Identify which cell holds the provided text, then report its (x, y) central coordinate. 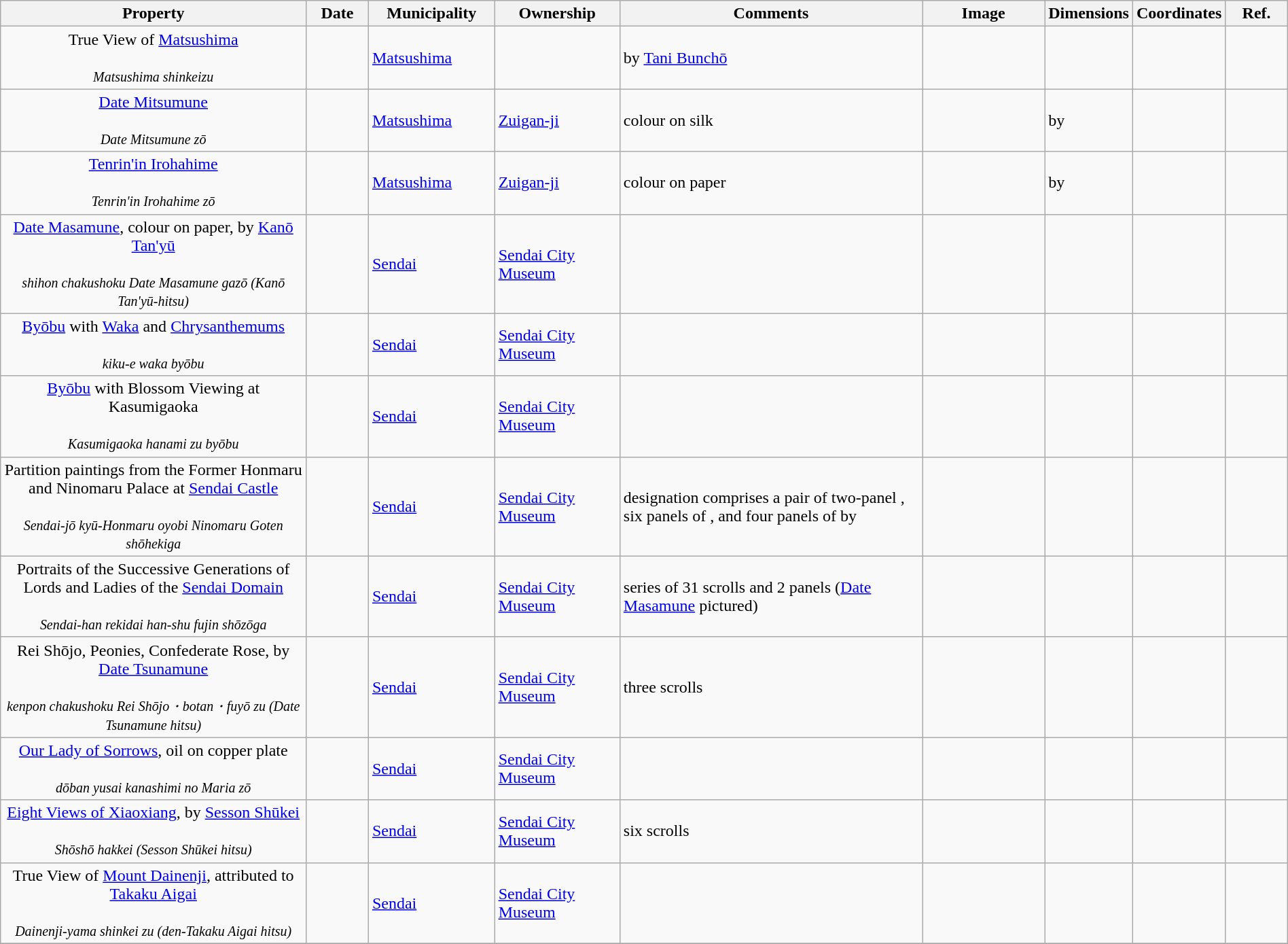
Comments (770, 14)
Ref. (1257, 14)
Rei Shōjo, Peonies, Confederate Rose, by Date Tsunamunekenpon chakushoku Rei Shōjo・botan・fuyō zu (Date Tsunamune hitsu) (154, 687)
Image (984, 14)
True View of Mount Dainenji, attributed to Takaku AigaiDainenji-yama shinkei zu (den-Takaku Aigai hitsu) (154, 903)
True View of MatsushimaMatsushima shinkeizu (154, 58)
Date MitsumuneDate Mitsumune zō (154, 120)
colour on paper (770, 183)
Date (338, 14)
three scrolls (770, 687)
Byōbu with Blossom Viewing at KasumigaokaKasumigaoka hanami zu byōbu (154, 416)
Ownership (557, 14)
Eight Views of Xiaoxiang, by Sesson ShūkeiShōshō hakkei (Sesson Shūkei hitsu) (154, 831)
Byōbu with Waka and Chrysanthemumskiku-e waka byōbu (154, 345)
Portraits of the Successive Generations of Lords and Ladies of the Sendai DomainSendai-han rekidai han-shu fujin shōzōga (154, 597)
colour on silk (770, 120)
designation comprises a pair of two-panel , six panels of , and four panels of by (770, 506)
Municipality (431, 14)
series of 31 scrolls and 2 panels (Date Masamune pictured) (770, 597)
Tenrin'in IrohahimeTenrin'in Irohahime zō (154, 183)
Property (154, 14)
by Tani Bunchō (770, 58)
six scrolls (770, 831)
Coordinates (1179, 14)
Dimensions (1089, 14)
Our Lady of Sorrows, oil on copper platedōban yusai kanashimi no Maria zō (154, 769)
Partition paintings from the Former Honmaru and Ninomaru Palace at Sendai CastleSendai-jō kyū-Honmaru oyobi Ninomaru Goten shōhekiga (154, 506)
Date Masamune, colour on paper, by Kanō Tan'yūshihon chakushoku Date Masamune gazō (Kanō Tan'yū-hitsu) (154, 264)
